Return the [x, y] coordinate for the center point of the cell that contains the specified text.  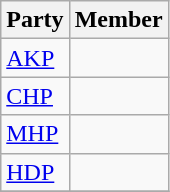
MHP [35, 134]
Party [35, 20]
AKP [35, 58]
CHP [35, 96]
HDP [35, 172]
Member [118, 20]
